Return [x, y] of the center of cell containing provided text 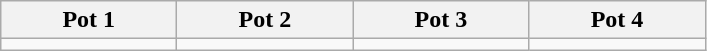
Pot 4 [617, 20]
Pot 3 [441, 20]
Pot 1 [89, 20]
Pot 2 [265, 20]
